Pinpoint the cell where the given text exists, returning its (X, Y) midpoint coordinate. 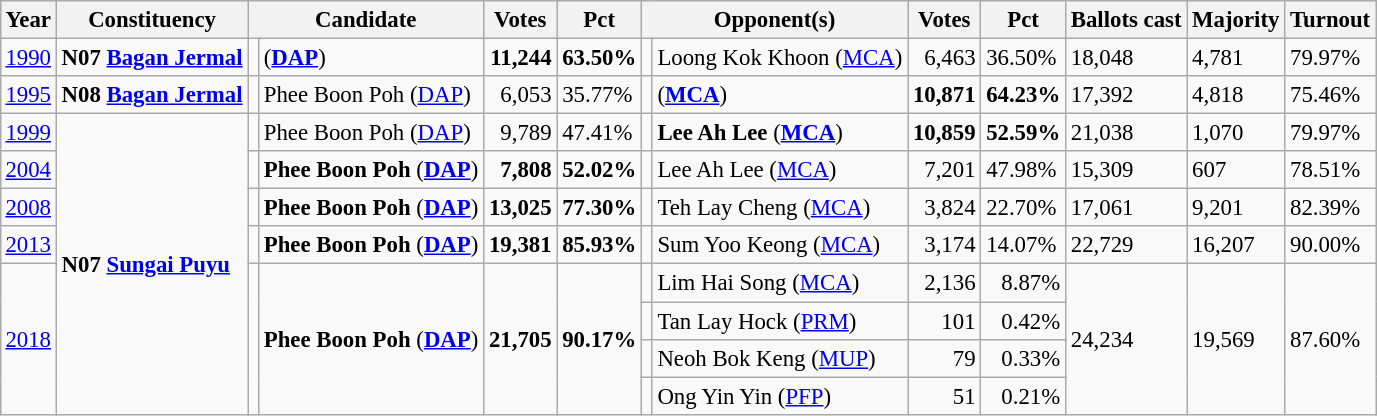
Turnout (1330, 20)
Ballots cast (1126, 20)
9,201 (1236, 208)
52.59% (1024, 133)
35.77% (600, 95)
2013 (28, 245)
1990 (28, 57)
19,569 (1236, 339)
2004 (28, 170)
13,025 (520, 208)
36.50% (1024, 57)
1995 (28, 95)
2018 (28, 339)
24,234 (1126, 339)
21,705 (520, 339)
22.70% (1024, 208)
17,061 (1126, 208)
Ong Yin Yin (PFP) (780, 396)
0.42% (1024, 321)
3,174 (944, 245)
90.17% (600, 339)
6,053 (520, 95)
Majority (1236, 20)
18,048 (1126, 57)
Sum Yoo Keong (MCA) (780, 245)
101 (944, 321)
Teh Lay Cheng (MCA) (780, 208)
4,781 (1236, 57)
14.07% (1024, 245)
Tan Lay Hock (PRM) (780, 321)
63.50% (600, 57)
Loong Kok Khoon (MCA) (780, 57)
15,309 (1126, 170)
(DAP) (370, 57)
Year (28, 20)
75.46% (1330, 95)
7,808 (520, 170)
64.23% (1024, 95)
7,201 (944, 170)
607 (1236, 170)
79 (944, 358)
Constituency (152, 20)
0.21% (1024, 396)
1,070 (1236, 133)
47.41% (600, 133)
N08 Bagan Jermal (152, 95)
4,818 (1236, 95)
87.60% (1330, 339)
6,463 (944, 57)
22,729 (1126, 245)
8.87% (1024, 283)
11,244 (520, 57)
17,392 (1126, 95)
Opponent(s) (774, 20)
16,207 (1236, 245)
82.39% (1330, 208)
N07 Bagan Jermal (152, 57)
21,038 (1126, 133)
Neoh Bok Keng (MUP) (780, 358)
52.02% (600, 170)
10,871 (944, 95)
0.33% (1024, 358)
19,381 (520, 245)
Lim Hai Song (MCA) (780, 283)
77.30% (600, 208)
Candidate (366, 20)
1999 (28, 133)
85.93% (600, 245)
2008 (28, 208)
3,824 (944, 208)
78.51% (1330, 170)
51 (944, 396)
10,859 (944, 133)
90.00% (1330, 245)
2,136 (944, 283)
N07 Sungai Puyu (152, 264)
47.98% (1024, 170)
(MCA) (780, 95)
9,789 (520, 133)
